Return the [X, Y] coordinate for the center point of the cell that contains the specified text.  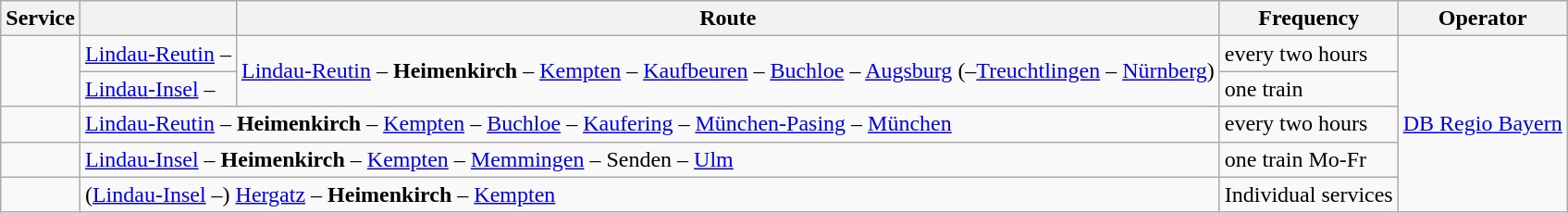
(Lindau-Insel –) Hergatz – Heimenkirch – Kempten [649, 194]
Individual services [1308, 194]
one train Mo-Fr [1308, 159]
Lindau-Reutin – Heimenkirch – Kempten – Kaufbeuren – Buchloe – Augsburg (–Treuchtlingen – Nürnberg) [727, 71]
Lindau-Reutin – Heimenkirch – Kempten – Buchloe – Kaufering – München-Pasing – München [649, 124]
Service [41, 19]
Operator [1482, 19]
one train [1308, 89]
Frequency [1308, 19]
Lindau-Insel – Heimenkirch – Kempten – Memmingen – Senden – Ulm [649, 159]
Lindau-Reutin – [157, 54]
DB Regio Bayern [1482, 124]
Route [727, 19]
Lindau-Insel – [157, 89]
